Identify which cell holds the provided text, then report its (X, Y) central coordinate. 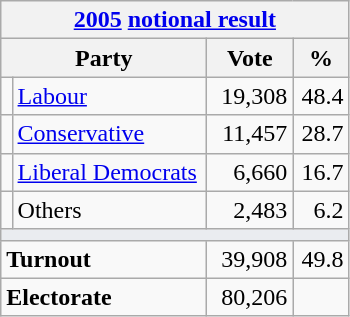
Electorate (104, 297)
6.2 (321, 210)
Conservative (110, 134)
2005 notional result (175, 20)
Liberal Democrats (110, 172)
19,308 (250, 96)
28.7 (321, 134)
Party (104, 58)
11,457 (250, 134)
16.7 (321, 172)
% (321, 58)
48.4 (321, 96)
Others (110, 210)
Turnout (104, 259)
80,206 (250, 297)
6,660 (250, 172)
2,483 (250, 210)
Labour (110, 96)
Vote (250, 58)
49.8 (321, 259)
39,908 (250, 259)
